Pinpoint the cell where the given text exists, returning its (x, y) midpoint coordinate. 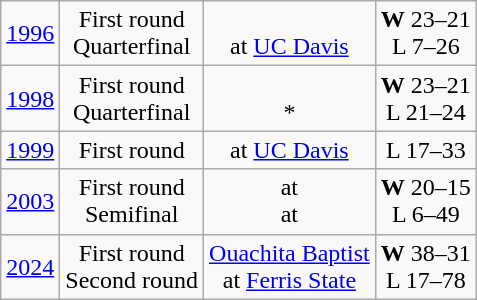
Ouachita Baptist at Ferris State (290, 266)
W 23–21L 7–26 (426, 34)
2003 (30, 202)
W 23–21L 21–24 (426, 98)
1999 (30, 150)
First roundSecond round (132, 266)
2024 (30, 266)
L 17–33 (426, 150)
at at (290, 202)
1998 (30, 98)
1996 (30, 34)
* (290, 98)
First roundSemifinal (132, 202)
W 20–15L 6–49 (426, 202)
W 38–31 L 17–78 (426, 266)
First round (132, 150)
